Extract the (x, y) coordinate from the center of the cell holding the provided text.  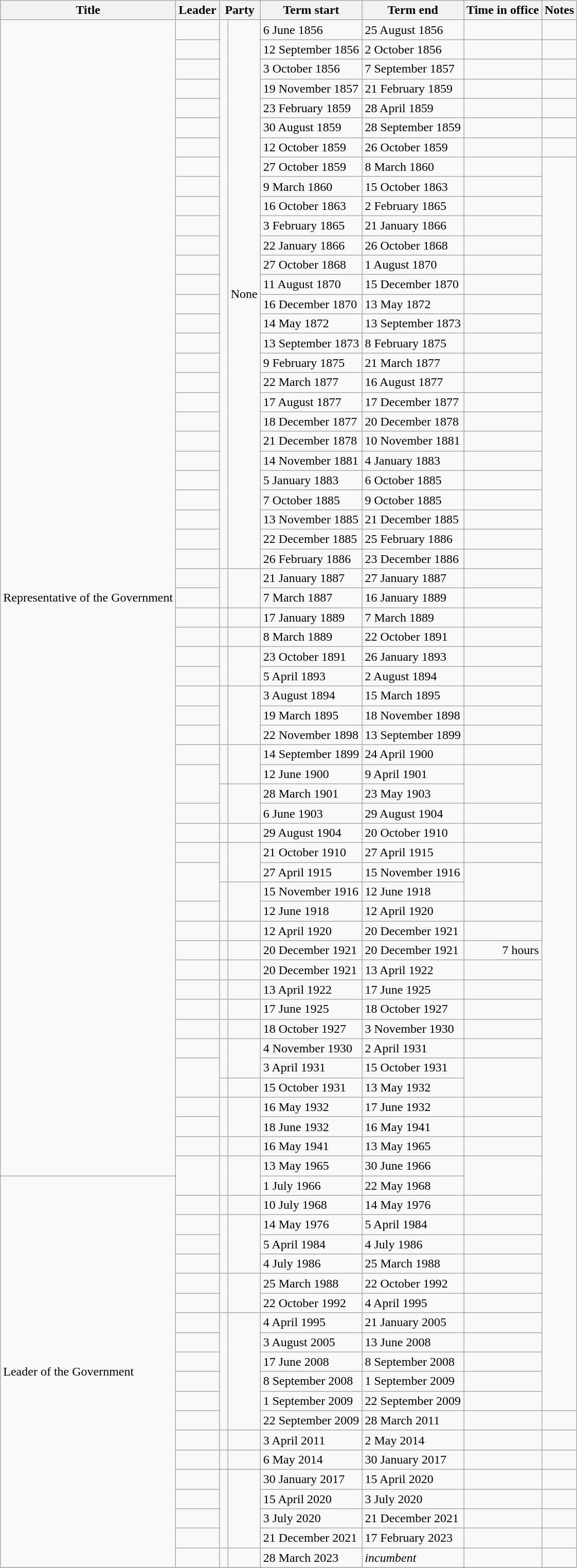
4 January 1883 (413, 461)
2 May 2014 (413, 1440)
28 March 2011 (413, 1420)
13 May 1932 (413, 1087)
30 August 1859 (311, 128)
21 February 1859 (413, 89)
9 March 1860 (311, 186)
9 February 1875 (311, 363)
15 December 1870 (413, 285)
5 January 1883 (311, 480)
3 April 2011 (311, 1440)
26 October 1868 (413, 245)
22 December 1885 (311, 539)
28 March 1901 (311, 794)
4 November 1930 (311, 1048)
27 October 1868 (311, 265)
5 April 1893 (311, 676)
23 February 1859 (311, 108)
1 August 1870 (413, 265)
24 April 1900 (413, 754)
22 November 1898 (311, 735)
3 August 1894 (311, 696)
14 September 1899 (311, 754)
12 October 1859 (311, 147)
15 March 1895 (413, 696)
Time in office (503, 10)
2 April 1931 (413, 1048)
17 December 1877 (413, 402)
7 October 1885 (311, 500)
16 January 1889 (413, 598)
Term end (413, 10)
incumbent (413, 1558)
12 June 1900 (311, 774)
16 August 1877 (413, 382)
16 December 1870 (311, 304)
13 June 2008 (413, 1342)
20 October 1910 (413, 833)
8 March 1889 (311, 637)
28 September 1859 (413, 128)
7 hours (503, 950)
7 September 1857 (413, 69)
6 June 1903 (311, 813)
15 October 1863 (413, 186)
19 March 1895 (311, 715)
9 October 1885 (413, 500)
22 March 1877 (311, 382)
28 March 2023 (311, 1558)
7 March 1887 (311, 598)
17 June 2008 (311, 1362)
18 December 1877 (311, 421)
21 January 2005 (413, 1323)
28 April 1859 (413, 108)
21 December 1885 (413, 519)
Title (88, 10)
Leader (197, 10)
3 August 2005 (311, 1342)
26 February 1886 (311, 558)
1 July 1966 (311, 1185)
26 January 1893 (413, 657)
14 November 1881 (311, 461)
10 November 1881 (413, 441)
30 June 1966 (413, 1166)
18 June 1932 (311, 1126)
16 May 1932 (311, 1107)
13 May 1872 (413, 304)
19 November 1857 (311, 89)
18 November 1898 (413, 715)
16 October 1863 (311, 206)
23 December 1886 (413, 558)
Party (240, 10)
17 January 1889 (311, 618)
22 May 1968 (413, 1185)
22 October 1891 (413, 637)
9 April 1901 (413, 774)
7 March 1889 (413, 618)
27 October 1859 (311, 167)
20 December 1878 (413, 421)
25 February 1886 (413, 539)
Representative of the Government (88, 598)
10 July 1968 (311, 1205)
3 November 1930 (413, 1029)
27 January 1887 (413, 578)
6 May 2014 (311, 1459)
8 March 1860 (413, 167)
14 May 1872 (311, 324)
23 May 1903 (413, 794)
6 June 1856 (311, 30)
3 April 1931 (311, 1068)
Leader of the Government (88, 1371)
None (244, 294)
21 March 1877 (413, 363)
Notes (559, 10)
3 October 1856 (311, 69)
21 October 1910 (311, 852)
2 February 1865 (413, 206)
2 August 1894 (413, 676)
6 October 1885 (413, 480)
17 June 1932 (413, 1107)
13 September 1899 (413, 735)
Term start (311, 10)
21 January 1887 (311, 578)
17 February 2023 (413, 1538)
25 August 1856 (413, 30)
11 August 1870 (311, 285)
13 November 1885 (311, 519)
26 October 1859 (413, 147)
21 January 1866 (413, 225)
17 August 1877 (311, 402)
23 October 1891 (311, 657)
12 September 1856 (311, 49)
8 February 1875 (413, 343)
3 February 1865 (311, 225)
2 October 1856 (413, 49)
22 January 1866 (311, 245)
21 December 1878 (311, 441)
